Locate the cell with the specified text and output its (x, y) center coordinate. 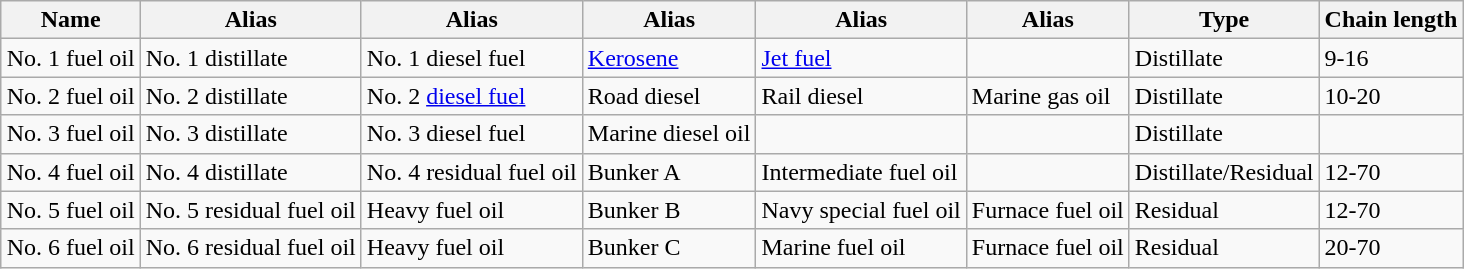
No. 3 diesel fuel (472, 134)
Bunker A (669, 172)
10-20 (1391, 96)
No. 6 residual fuel oil (250, 248)
Intermediate fuel oil (861, 172)
No. 6 fuel oil (70, 248)
Marine gas oil (1048, 96)
No. 1 distillate (250, 58)
20-70 (1391, 248)
Name (70, 20)
No. 2 distillate (250, 96)
No. 5 residual fuel oil (250, 210)
Kerosene (669, 58)
Bunker B (669, 210)
Road diesel (669, 96)
No. 3 distillate (250, 134)
Distillate/Residual (1224, 172)
Marine fuel oil (861, 248)
No. 1 fuel oil (70, 58)
9-16 (1391, 58)
Rail diesel (861, 96)
Navy special fuel oil (861, 210)
No. 4 fuel oil (70, 172)
No. 3 fuel oil (70, 134)
Type (1224, 20)
No. 5 fuel oil (70, 210)
No. 2 fuel oil (70, 96)
No. 2 diesel fuel (472, 96)
Bunker C (669, 248)
Jet fuel (861, 58)
No. 1 diesel fuel (472, 58)
No. 4 residual fuel oil (472, 172)
Chain length (1391, 20)
Marine diesel oil (669, 134)
No. 4 distillate (250, 172)
